Detect which cell encompasses the target text, then output its [X, Y] center coordinate. 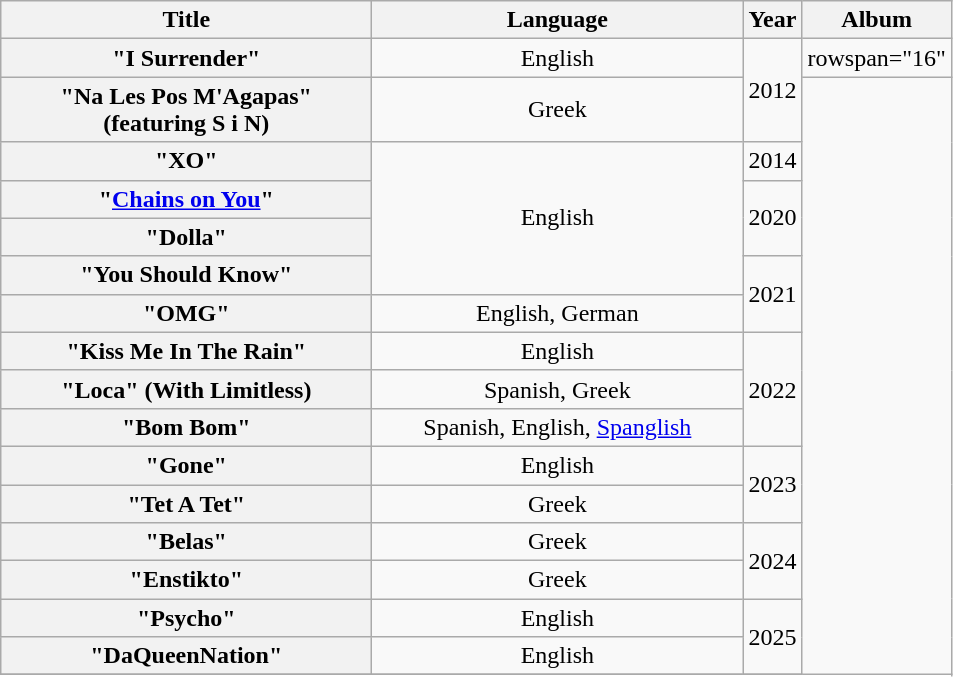
2014 [772, 161]
"I Surrender" [186, 58]
2025 [772, 637]
2023 [772, 484]
Album [877, 20]
Spanish, English, Spanglish [558, 427]
"Dolla" [186, 237]
"DaQueenNation" [186, 656]
2012 [772, 90]
rowspan="16" [877, 58]
"Bom Bom" [186, 427]
"Enstikto" [186, 580]
"Gone" [186, 465]
"Loca" (With Limitless) [186, 389]
English, German [558, 313]
2021 [772, 294]
2022 [772, 389]
"Belas" [186, 542]
"You Should Know" [186, 275]
Title [186, 20]
"XO" [186, 161]
"OMG" [186, 313]
Year [772, 20]
"Na Les Pos M'Agapas"(featuring S i N) [186, 110]
Spanish, Greek [558, 389]
2024 [772, 561]
"Tet A Tet" [186, 503]
Language [558, 20]
"Chains on You" [186, 199]
2020 [772, 218]
"Psycho" [186, 618]
"Kiss Me In The Rain" [186, 351]
